For the text-containing cell, return its midpoint in (X, Y) coordinate format. 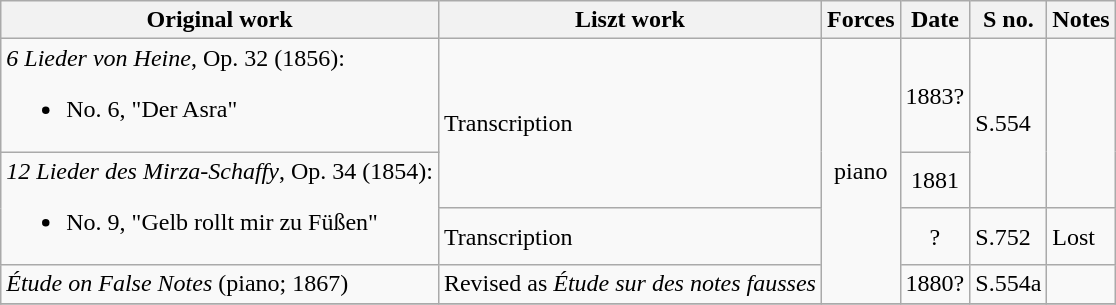
Revised as Étude sur des notes fausses (630, 284)
Liszt work (630, 20)
Date (935, 20)
S.554a (1008, 284)
piano (860, 171)
Original work (220, 20)
1881 (935, 180)
1883? (935, 96)
S.554 (1008, 124)
Notes (1081, 20)
1880? (935, 284)
S.752 (1008, 236)
12 Lieder des Mirza-Schaffy, Op. 34 (1854):No. 9, "Gelb rollt mir zu Füßen" (220, 208)
? (935, 236)
Forces (860, 20)
6 Lieder von Heine, Op. 32 (1856):No. 6, "Der Asra" (220, 96)
Lost (1081, 236)
S no. (1008, 20)
Étude on False Notes (piano; 1867) (220, 284)
